Scan for the cell matching the given text and deliver its (X, Y) coordinate at center. 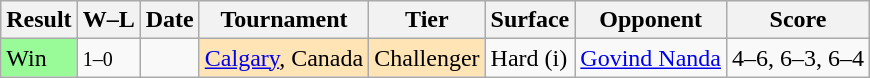
Tier (427, 20)
Calgary, Canada (284, 58)
Score (798, 20)
Win (39, 58)
Result (39, 20)
W–L (108, 20)
1–0 (108, 58)
Opponent (651, 20)
Hard (i) (530, 58)
Date (170, 20)
Challenger (427, 58)
4–6, 6–3, 6–4 (798, 58)
Tournament (284, 20)
Surface (530, 20)
Govind Nanda (651, 58)
